Return (x, y) of the center of cell containing provided text 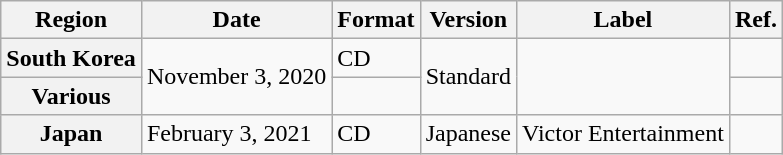
Victor Entertainment (622, 134)
South Korea (72, 58)
Various (72, 96)
Date (236, 20)
November 3, 2020 (236, 77)
Label (622, 20)
Standard (468, 77)
Region (72, 20)
Ref. (756, 20)
Version (468, 20)
Japanese (468, 134)
February 3, 2021 (236, 134)
Japan (72, 134)
Format (376, 20)
